Scan for the cell matching the given text and deliver its (x, y) coordinate at center. 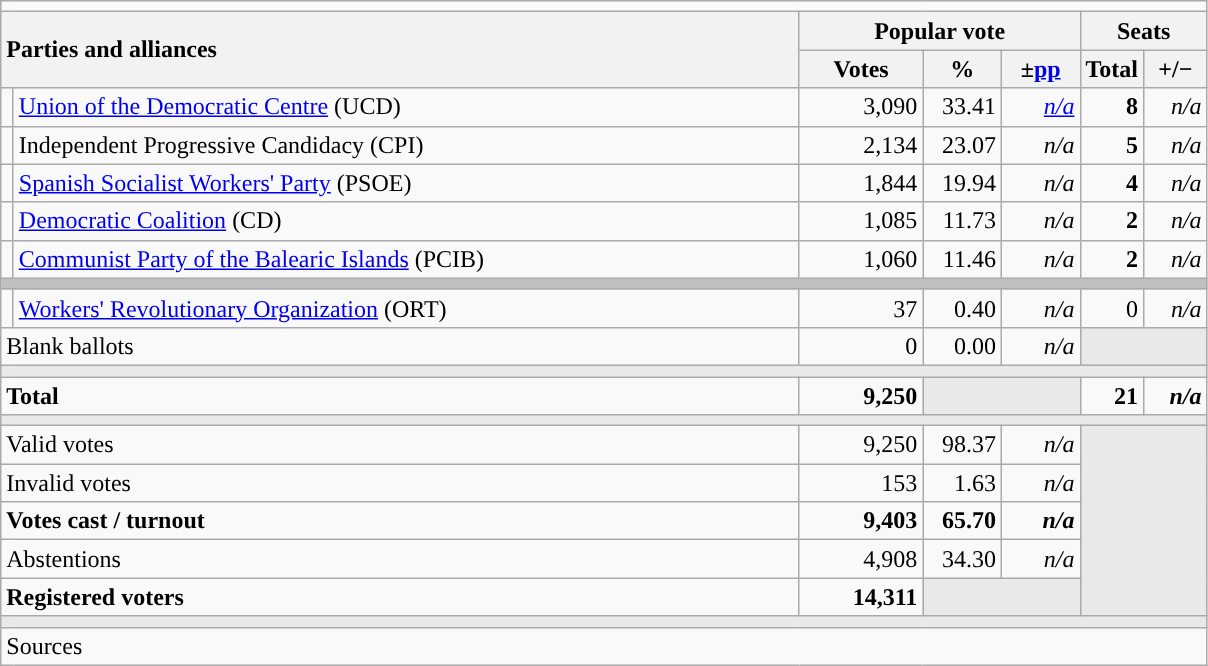
0.00 (962, 346)
Sources (604, 646)
9,403 (861, 521)
4 (1112, 183)
14,311 (861, 597)
Parties and alliances (400, 50)
+/− (1176, 69)
3,090 (861, 107)
% (962, 69)
Votes (861, 69)
Popular vote (940, 31)
Registered voters (400, 597)
Blank ballots (400, 346)
11.73 (962, 221)
1,844 (861, 183)
1,085 (861, 221)
11.46 (962, 259)
±pp (1040, 69)
21 (1112, 395)
1.63 (962, 483)
Valid votes (400, 445)
0.40 (962, 308)
Workers' Revolutionary Organization (ORT) (406, 308)
33.41 (962, 107)
98.37 (962, 445)
8 (1112, 107)
Seats (1144, 31)
Spanish Socialist Workers' Party (PSOE) (406, 183)
2,134 (861, 145)
Votes cast / turnout (400, 521)
4,908 (861, 559)
34.30 (962, 559)
1,060 (861, 259)
Union of the Democratic Centre (UCD) (406, 107)
65.70 (962, 521)
23.07 (962, 145)
Independent Progressive Candidacy (CPI) (406, 145)
Communist Party of the Balearic Islands (PCIB) (406, 259)
37 (861, 308)
Democratic Coalition (CD) (406, 221)
19.94 (962, 183)
5 (1112, 145)
Invalid votes (400, 483)
Abstentions (400, 559)
153 (861, 483)
